From the cell containing the given text, extract its center point as (x, y) coordinate. 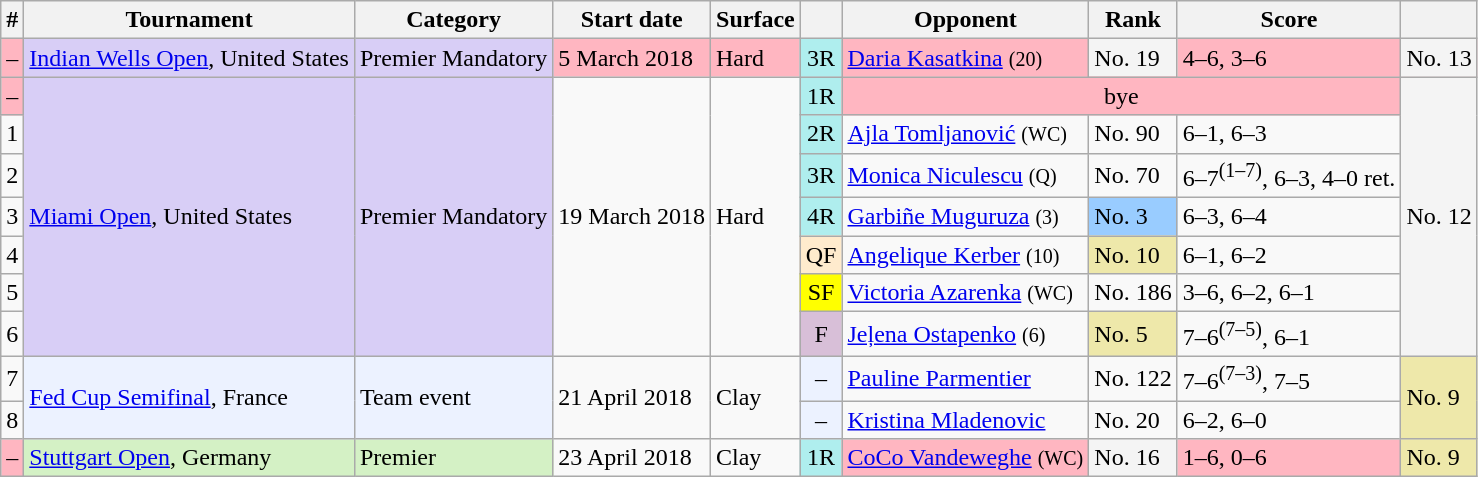
Premier (453, 458)
No. 10 (1133, 255)
6–7(1–7), 6–3, 4–0 ret. (1289, 176)
No. 16 (1133, 458)
Tournament (190, 20)
2R (821, 134)
# (12, 20)
Ajla Tomljanović (WC) (966, 134)
No. 12 (1439, 216)
6–1, 6–2 (1289, 255)
SF (821, 293)
4R (821, 217)
Opponent (966, 20)
Start date (632, 20)
1 (12, 134)
Victoria Azarenka (WC) (966, 293)
2 (12, 176)
Pauline Parmentier (966, 378)
Jeļena Ostapenko (6) (966, 334)
19 March 2018 (632, 216)
6–1, 6–3 (1289, 134)
Monica Niculescu (Q) (966, 176)
No. 19 (1133, 58)
No. 122 (1133, 378)
1–6, 0–6 (1289, 458)
8 (12, 420)
6 (12, 334)
No. 186 (1133, 293)
7 (12, 378)
No. 5 (1133, 334)
23 April 2018 (632, 458)
No. 3 (1133, 217)
3 (12, 217)
Stuttgart Open, Germany (190, 458)
21 April 2018 (632, 398)
Garbiñe Muguruza (3) (966, 217)
7–6(7–5), 6–1 (1289, 334)
Fed Cup Semifinal, France (190, 398)
7–6(7–3), 7–5 (1289, 378)
No. 90 (1133, 134)
bye (1122, 96)
Daria Kasatkina (20) (966, 58)
6–3, 6–4 (1289, 217)
4–6, 3–6 (1289, 58)
Angelique Kerber (10) (966, 255)
Indian Wells Open, United States (190, 58)
Score (1289, 20)
5 (12, 293)
No. 13 (1439, 58)
QF (821, 255)
No. 20 (1133, 420)
No. 70 (1133, 176)
Category (453, 20)
5 March 2018 (632, 58)
F (821, 334)
Miami Open, United States (190, 216)
Kristina Mladenovic (966, 420)
CoCo Vandeweghe (WC) (966, 458)
4 (12, 255)
Team event (453, 398)
Rank (1133, 20)
3–6, 6–2, 6–1 (1289, 293)
Surface (756, 20)
6–2, 6–0 (1289, 420)
